Identify which cell holds the provided text, then report its [x, y] central coordinate. 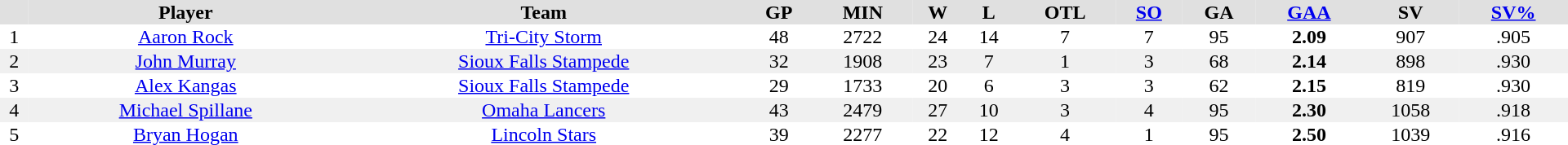
GP [779, 12]
GA [1218, 12]
1733 [862, 86]
OTL [1065, 12]
Alex Kangas [186, 86]
20 [938, 86]
L [988, 12]
68 [1218, 61]
MIN [862, 12]
2.09 [1309, 37]
Team [544, 12]
27 [938, 110]
Michael Spillane [186, 110]
907 [1410, 37]
2.15 [1309, 86]
GAA [1309, 12]
1908 [862, 61]
23 [938, 61]
2479 [862, 110]
.918 [1513, 110]
43 [779, 110]
2.30 [1309, 110]
898 [1410, 61]
Aaron Rock [186, 37]
1058 [1410, 110]
SO [1148, 12]
Omaha Lancers [544, 110]
819 [1410, 86]
14 [988, 37]
Tri-City Storm [544, 37]
2 [15, 61]
6 [988, 86]
.905 [1513, 37]
SV% [1513, 12]
24 [938, 37]
W [938, 12]
John Murray [186, 61]
SV [1410, 12]
29 [779, 86]
10 [988, 110]
32 [779, 61]
2.14 [1309, 61]
2722 [862, 37]
Player [186, 12]
48 [779, 37]
62 [1218, 86]
